Determine the (x, y) coordinate at the center of the cell enclosing the given text.  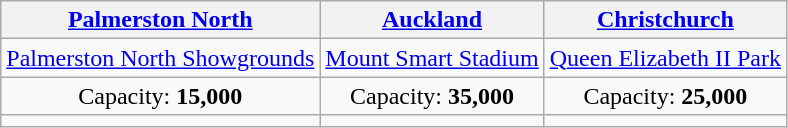
Capacity: 25,000 (665, 96)
Capacity: 15,000 (160, 96)
Capacity: 35,000 (432, 96)
Mount Smart Stadium (432, 58)
Queen Elizabeth II Park (665, 58)
Palmerston North (160, 20)
Palmerston North Showgrounds (160, 58)
Christchurch (665, 20)
Auckland (432, 20)
